Find where the given text appears and provide that cell's center as (x, y) coordinate. 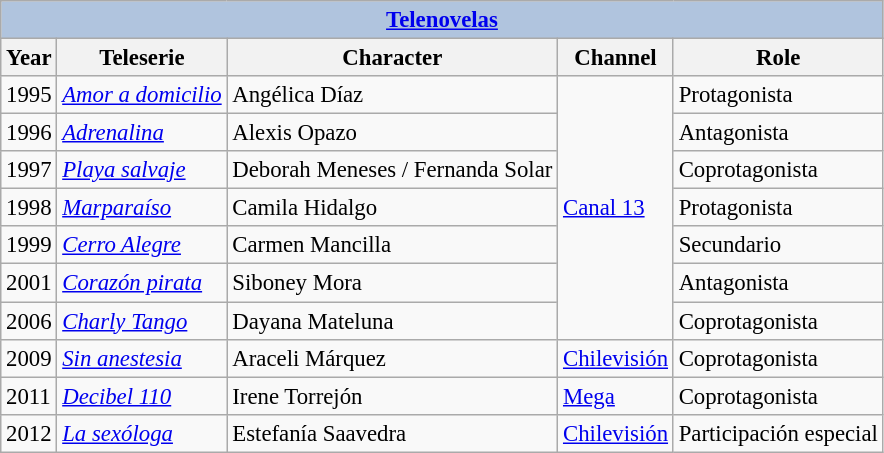
Angélica Díaz (392, 95)
Dayana Mateluna (392, 321)
Sin anestesia (142, 358)
Playa salvaje (142, 170)
Secundario (778, 245)
Marparaíso (142, 208)
Participación especial (778, 433)
Channel (616, 58)
2011 (29, 396)
La sexóloga (142, 433)
1997 (29, 170)
Adrenalina (142, 133)
1996 (29, 133)
Teleserie (142, 58)
1999 (29, 245)
Role (778, 58)
Alexis Opazo (392, 133)
Amor a domicilio (142, 95)
Decibel 110 (142, 396)
Camila Hidalgo (392, 208)
1995 (29, 95)
Character (392, 58)
Year (29, 58)
2009 (29, 358)
Mega (616, 396)
2006 (29, 321)
Araceli Márquez (392, 358)
Carmen Mancilla (392, 245)
2001 (29, 283)
Cerro Alegre (142, 245)
Deborah Meneses / Fernanda Solar (392, 170)
Siboney Mora (392, 283)
Irene Torrejón (392, 396)
Estefanía Saavedra (392, 433)
Charly Tango (142, 321)
Canal 13 (616, 208)
2012 (29, 433)
1998 (29, 208)
Telenovelas (442, 20)
Corazón pirata (142, 283)
